Return [x, y] of the center of cell containing provided text 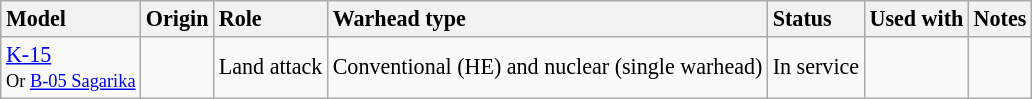
Origin [178, 18]
Land attack [271, 66]
Used with [916, 18]
Notes [1000, 18]
Role [271, 18]
Conventional (HE) and nuclear (single warhead) [547, 66]
Model [71, 18]
K-15Or B-05 Sagarika [71, 66]
Warhead type [547, 18]
Status [816, 18]
In service [816, 66]
